Return [x, y] of the center of cell containing provided text 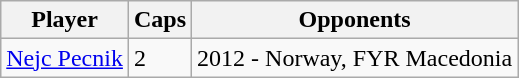
Nejc Pecnik [65, 58]
Player [65, 20]
2012 - Norway, FYR Macedonia [355, 58]
Caps [160, 20]
Opponents [355, 20]
2 [160, 58]
